Extract the (x, y) coordinate from the center of the cell holding the provided text.  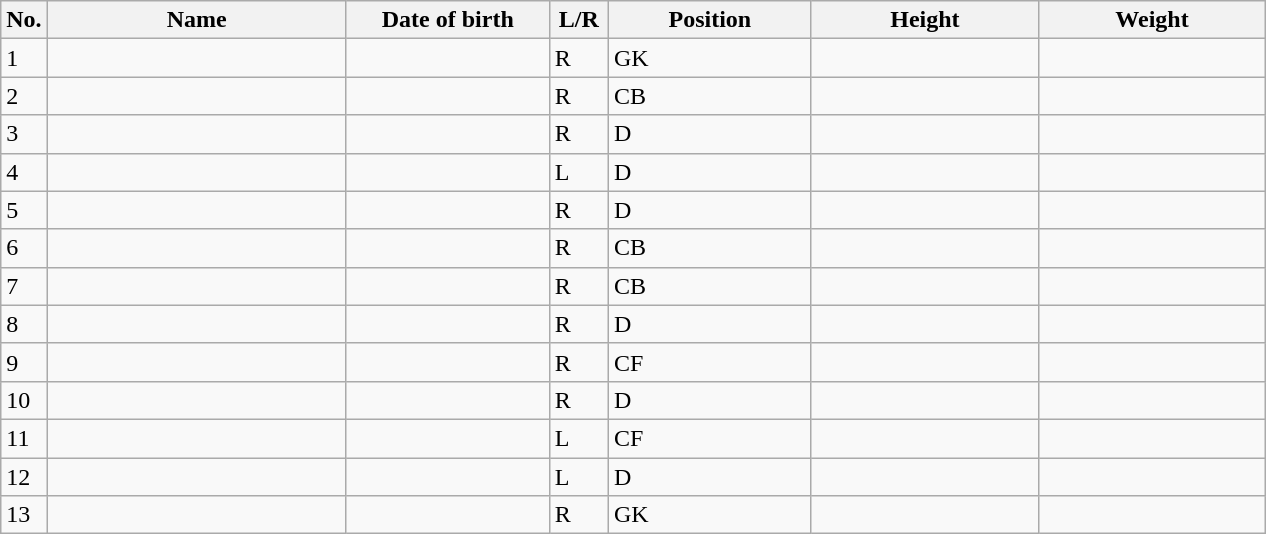
12 (24, 477)
9 (24, 362)
13 (24, 515)
No. (24, 20)
7 (24, 286)
4 (24, 172)
2 (24, 96)
11 (24, 438)
10 (24, 400)
3 (24, 134)
L/R (578, 20)
Position (710, 20)
6 (24, 248)
Name (196, 20)
Height (924, 20)
Weight (1152, 20)
Date of birth (448, 20)
8 (24, 324)
1 (24, 58)
5 (24, 210)
